Output the [X, Y] coordinate of the center of the cell containing the given text.  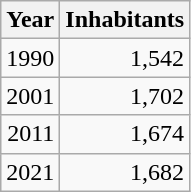
2021 [30, 172]
Inhabitants [125, 20]
2011 [30, 134]
1,682 [125, 172]
2001 [30, 96]
1990 [30, 58]
1,702 [125, 96]
1,674 [125, 134]
1,542 [125, 58]
Year [30, 20]
